Determine the (X, Y) coordinate at the center of the cell enclosing the given text.  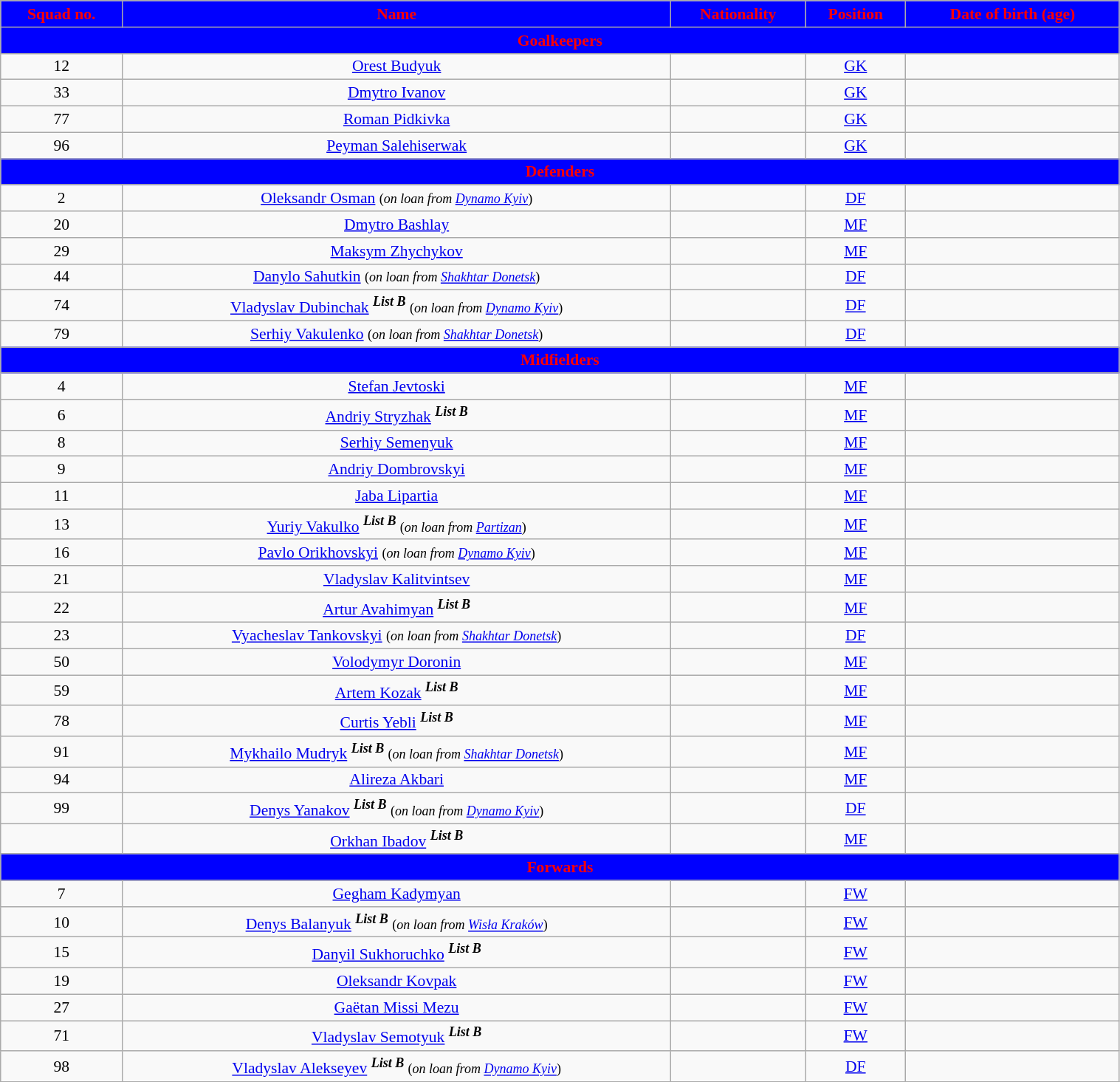
11 (62, 496)
Vladyslav Alekseyev List B (on loan from Dynamo Kyiv) (397, 1066)
Defenders (560, 172)
15 (62, 953)
Midfielders (560, 360)
21 (62, 579)
Goalkeepers (560, 41)
Serhiy Vakulenko (on loan from Shakhtar Donetsk) (397, 334)
10 (62, 922)
Nationality (738, 14)
19 (62, 982)
13 (62, 524)
Pavlo Orikhovskyi (on loan from Dynamo Kyiv) (397, 553)
94 (62, 781)
27 (62, 1007)
98 (62, 1066)
91 (62, 752)
Maksym Zhychykov (397, 251)
96 (62, 145)
Mykhailo Mudryk List B (on loan from Shakhtar Donetsk) (397, 752)
Serhiy Semenyuk (397, 444)
79 (62, 334)
Yuriy Vakulko List B (on loan from Partizan) (397, 524)
Artem Kozak List B (397, 691)
Squad no. (62, 14)
Vladyslav Dubinchak List B (on loan from Dynamo Kyiv) (397, 306)
Danylo Sahutkin (on loan from Shakhtar Donetsk) (397, 277)
Volodymyr Doronin (397, 662)
Denys Balanyuk List B (on loan from Wisła Kraków) (397, 922)
Dmytro Bashlay (397, 225)
7 (62, 894)
Stefan Jevtoski (397, 387)
Date of birth (age) (1013, 14)
23 (62, 636)
Jaba Lipartia (397, 496)
Gaëtan Missi Mezu (397, 1007)
Andriy Stryzhak List B (397, 415)
12 (62, 66)
29 (62, 251)
Alireza Akbari (397, 781)
Position (856, 14)
Vyacheslav Tankovskyi (on loan from Shakhtar Donetsk) (397, 636)
50 (62, 662)
Artur Avahimyan List B (397, 607)
20 (62, 225)
Peyman Salehiserwak (397, 145)
Oleksandr Kovpak (397, 982)
59 (62, 691)
Gegham Kadymyan (397, 894)
Orkhan Ibadov List B (397, 839)
Danyil Sukhoruchko List B (397, 953)
33 (62, 93)
Roman Pidkivka (397, 120)
6 (62, 415)
Name (397, 14)
44 (62, 277)
71 (62, 1035)
2 (62, 199)
Andriy Dombrovskyi (397, 470)
Vladyslav Kalitvintsev (397, 579)
78 (62, 721)
22 (62, 607)
99 (62, 808)
9 (62, 470)
74 (62, 306)
16 (62, 553)
Orest Budyuk (397, 66)
Curtis Yebli List B (397, 721)
Oleksandr Osman (on loan from Dynamo Kyiv) (397, 199)
Dmytro Ivanov (397, 93)
Forwards (560, 868)
4 (62, 387)
77 (62, 120)
Denys Yanakov List B (on loan from Dynamo Kyiv) (397, 808)
8 (62, 444)
Vladyslav Semotyuk List B (397, 1035)
